Locate the cell with the specified text and output its [X, Y] center coordinate. 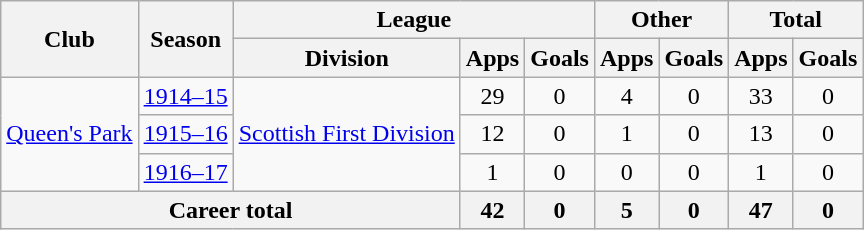
5 [626, 210]
1916–17 [186, 172]
33 [761, 96]
Other [661, 20]
Total [796, 20]
1915–16 [186, 134]
Queen's Park [70, 134]
Career total [231, 210]
Club [70, 39]
12 [492, 134]
13 [761, 134]
1914–15 [186, 96]
47 [761, 210]
Division [346, 58]
Scottish First Division [346, 134]
29 [492, 96]
Season [186, 39]
League [414, 20]
4 [626, 96]
42 [492, 210]
